Locate the cell with the specified text and output its [X, Y] center coordinate. 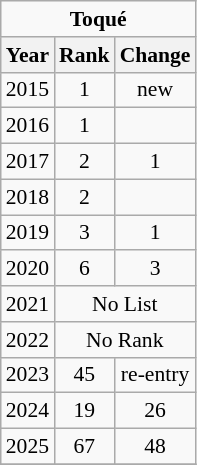
2021 [28, 304]
67 [84, 447]
new [156, 90]
Year [28, 55]
2018 [28, 197]
45 [84, 375]
19 [84, 411]
Rank [84, 55]
Change [156, 55]
re-entry [156, 375]
2024 [28, 411]
No List [124, 304]
6 [84, 269]
2025 [28, 447]
2016 [28, 126]
2015 [28, 90]
48 [156, 447]
2017 [28, 162]
2023 [28, 375]
2022 [28, 340]
No Rank [124, 340]
26 [156, 411]
2019 [28, 233]
2020 [28, 269]
Toqué [98, 19]
